Scan for the cell matching the given text and deliver its (X, Y) coordinate at center. 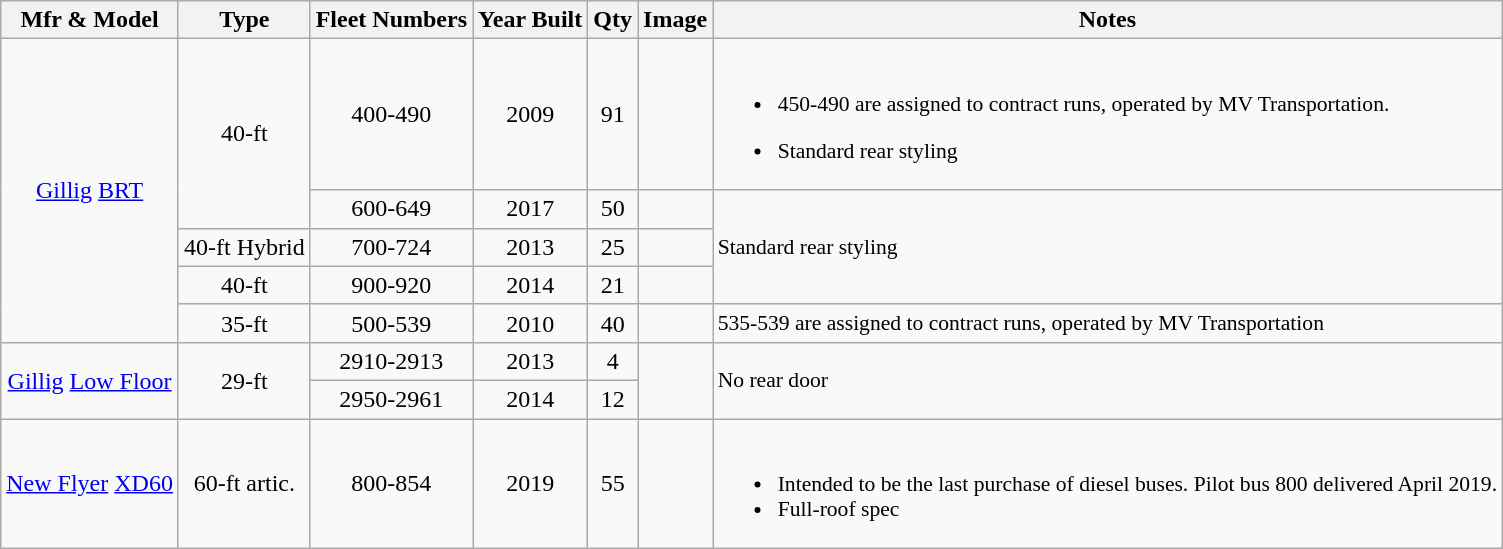
400-490 (391, 114)
60-ft artic. (244, 484)
450-490 are assigned to contract runs, operated by MV Transportation.Standard rear styling (1108, 114)
29-ft (244, 380)
800-854 (391, 484)
Mfr & Model (90, 20)
Type (244, 20)
Notes (1108, 20)
21 (613, 285)
Fleet Numbers (391, 20)
25 (613, 247)
50 (613, 209)
Qty (613, 20)
91 (613, 114)
Intended to be the last purchase of diesel buses. Pilot bus 800 delivered April 2019.Full-roof spec (1108, 484)
900-920 (391, 285)
Gillig Low Floor (90, 380)
Gillig BRT (90, 191)
600-649 (391, 209)
2010 (530, 323)
35-ft (244, 323)
Year Built (530, 20)
Image (676, 20)
Standard rear styling (1108, 247)
700-724 (391, 247)
No rear door (1108, 380)
2017 (530, 209)
2009 (530, 114)
535-539 are assigned to contract runs, operated by MV Transportation (1108, 323)
New Flyer XD60 (90, 484)
40 (613, 323)
2019 (530, 484)
12 (613, 400)
4 (613, 361)
2950-2961 (391, 400)
40-ft Hybrid (244, 247)
2910-2913 (391, 361)
500-539 (391, 323)
55 (613, 484)
